Capture the cell that displays the provided text and extract its (x, y) central coordinate. 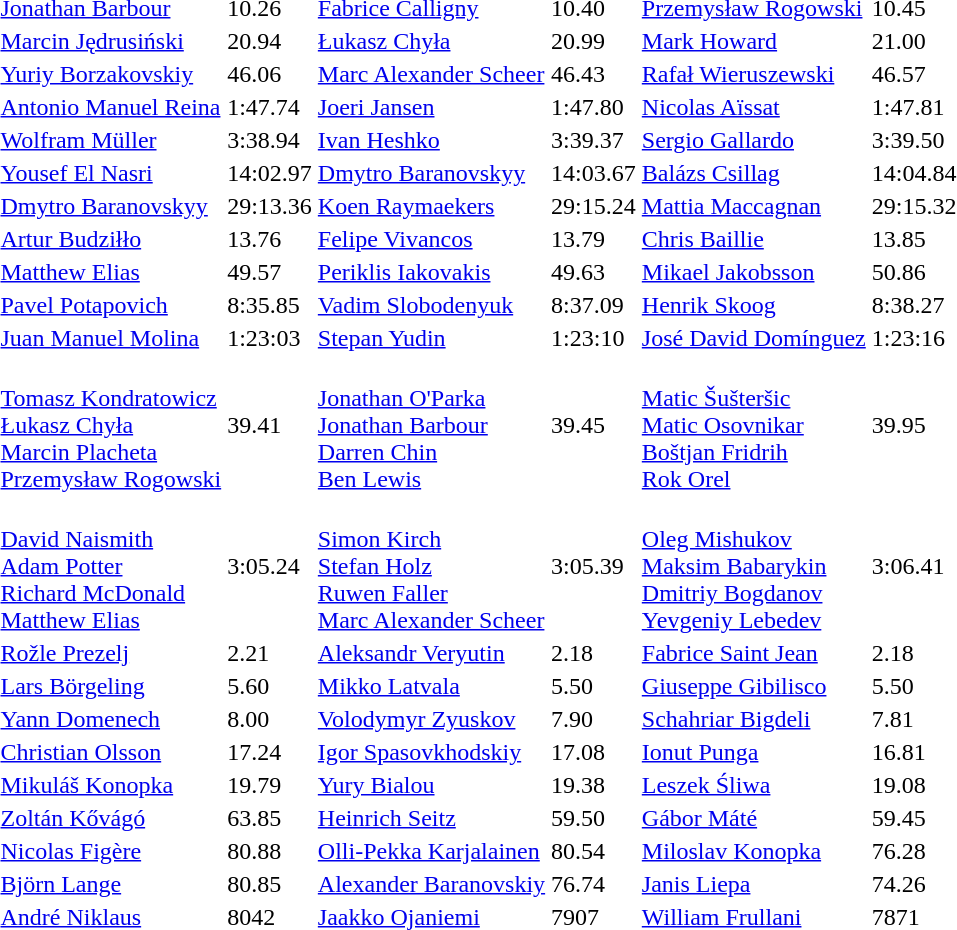
5.50 (594, 686)
80.85 (270, 884)
1:47.74 (270, 107)
49.57 (270, 272)
Dmytro Baranovskyy (431, 173)
80.54 (594, 851)
Olli-Pekka Karjalainen (431, 851)
Chris Baillie (754, 239)
1:47.80 (594, 107)
7.90 (594, 719)
Łukasz Chyła (431, 41)
80.88 (270, 851)
29:15.24 (594, 206)
46.06 (270, 74)
Stepan Yudin (431, 338)
Volodymyr Zyuskov (431, 719)
2.18 (594, 653)
Aleksandr Veryutin (431, 653)
Nicolas Aïssat (754, 107)
Mikael Jakobsson (754, 272)
3:39.37 (594, 140)
Leszek Śliwa (754, 785)
Oleg Mishukov Maksim BabarykinDmitriy BogdanovYevgeniy Lebedev (754, 566)
Yury Bialou (431, 785)
17.08 (594, 752)
1:23:10 (594, 338)
1:23:03 (270, 338)
13.79 (594, 239)
Ivan Heshko (431, 140)
3:05.39 (594, 566)
Mikko Latvala (431, 686)
Henrik Skoog (754, 305)
8:35.85 (270, 305)
Fabrice Saint Jean (754, 653)
63.85 (270, 818)
39.45 (594, 425)
39.41 (270, 425)
46.43 (594, 74)
Igor Spasovkhodskiy (431, 752)
13.76 (270, 239)
Joeri Jansen (431, 107)
Mattia Maccagnan (754, 206)
Jonathan O'Parka Jonathan BarbourDarren ChinBen Lewis (431, 425)
Balázs Csillag (754, 173)
Ionut Punga (754, 752)
Koen Raymaekers (431, 206)
Sergio Gallardo (754, 140)
17.24 (270, 752)
29:13.36 (270, 206)
20.99 (594, 41)
Rafał Wieruszewski (754, 74)
20.94 (270, 41)
19.38 (594, 785)
Matic Šušteršic Matic OsovnikarBoštjan FridrihRok Orel (754, 425)
14:03.67 (594, 173)
59.50 (594, 818)
5.60 (270, 686)
14:02.97 (270, 173)
3:05.24 (270, 566)
8.00 (270, 719)
Giuseppe Gibilisco (754, 686)
Gábor Máté (754, 818)
Alexander Baranovskiy (431, 884)
Mark Howard (754, 41)
Periklis Iakovakis (431, 272)
Simon Kirch Stefan HolzRuwen FallerMarc Alexander Scheer (431, 566)
Vadim Slobodenyuk (431, 305)
Felipe Vivancos (431, 239)
Marc Alexander Scheer (431, 74)
Janis Liepa (754, 884)
8:37.09 (594, 305)
Heinrich Seitz (431, 818)
3:38.94 (270, 140)
Miloslav Konopka (754, 851)
2.21 (270, 653)
Schahriar Bigdeli (754, 719)
49.63 (594, 272)
76.74 (594, 884)
19.79 (270, 785)
José David Domínguez (754, 338)
